Determine the [x, y] coordinate at the center of the cell enclosing the given text.  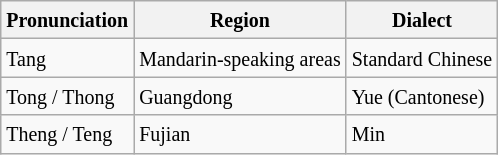
Tang [68, 58]
Yue (Cantonese) [422, 96]
Min [422, 134]
Theng / Teng [68, 134]
Guangdong [240, 96]
Pronunciation [68, 20]
Fujian [240, 134]
Dialect [422, 20]
Standard Chinese [422, 58]
Mandarin-speaking areas [240, 58]
Region [240, 20]
Tong / Thong [68, 96]
